Search for the cell housing the specified text and yield its [X, Y] center coordinate. 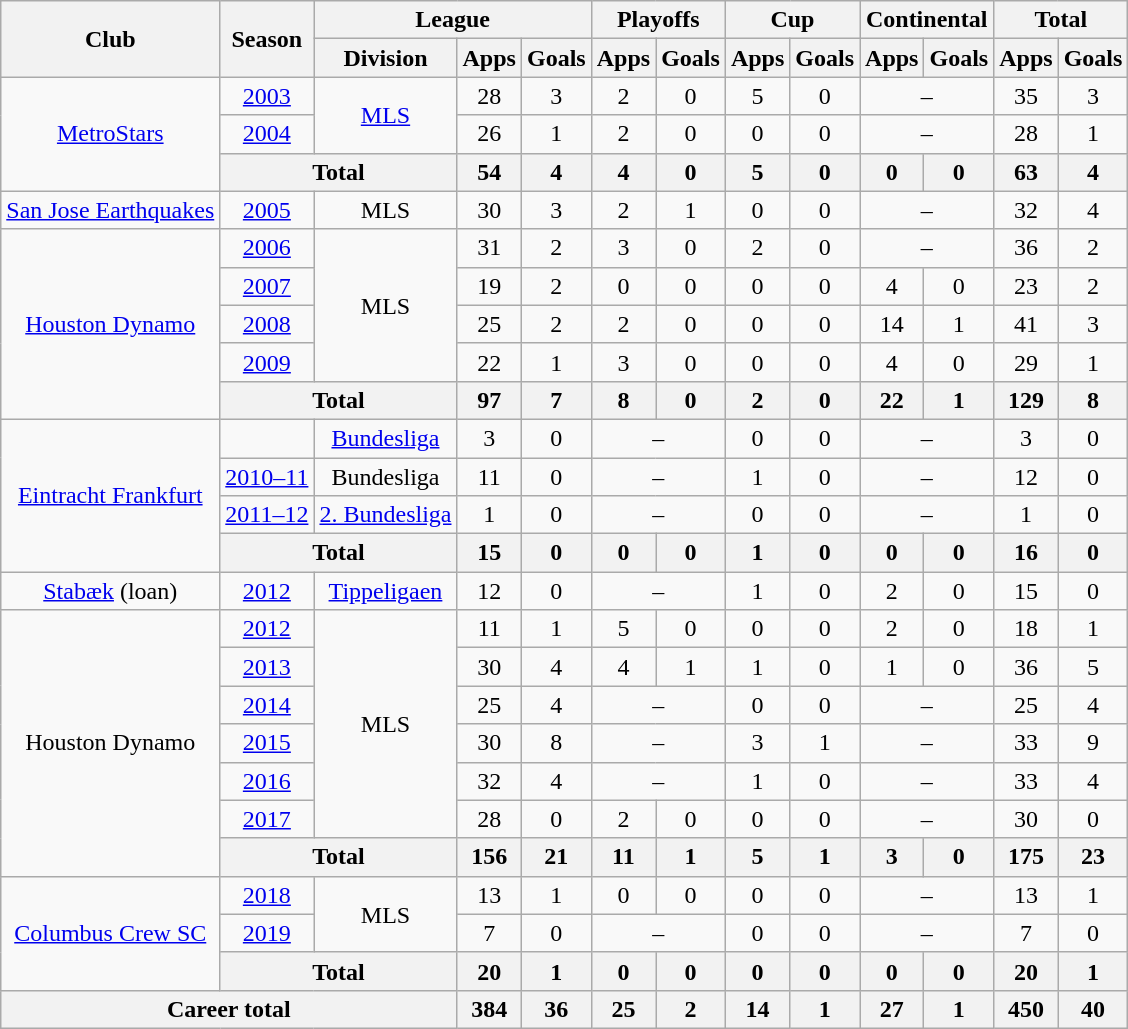
Club [110, 39]
2003 [267, 96]
9 [1093, 743]
29 [1026, 362]
2015 [267, 743]
San Jose Earthquakes [110, 210]
54 [489, 172]
MetroStars [110, 134]
2018 [267, 895]
156 [489, 857]
Continental [927, 20]
31 [489, 248]
27 [892, 1009]
Division [386, 58]
Career total [229, 1009]
19 [489, 286]
18 [1026, 629]
2013 [267, 667]
450 [1026, 1009]
Columbus Crew SC [110, 933]
35 [1026, 96]
41 [1026, 324]
129 [1026, 400]
21 [556, 857]
Eintracht Frankfurt [110, 495]
26 [489, 134]
2. Bundesliga [386, 515]
2017 [267, 819]
2014 [267, 705]
2019 [267, 933]
175 [1026, 857]
2009 [267, 362]
Playoffs [658, 20]
63 [1026, 172]
16 [1026, 553]
2004 [267, 134]
2005 [267, 210]
2011–12 [267, 515]
Season [267, 39]
League [452, 20]
384 [489, 1009]
Cup [792, 20]
Stabæk (loan) [110, 591]
2006 [267, 248]
2016 [267, 781]
40 [1093, 1009]
2007 [267, 286]
97 [489, 400]
Tippeligaen [386, 591]
2010–11 [267, 477]
2008 [267, 324]
